Identify which cell holds the provided text, then report its [x, y] central coordinate. 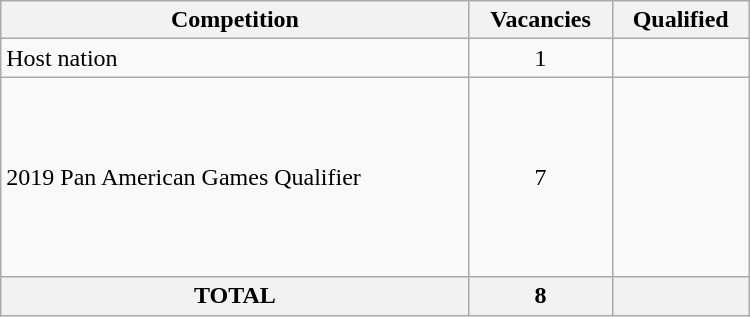
Competition [235, 20]
7 [540, 177]
Host nation [235, 58]
1 [540, 58]
2019 Pan American Games Qualifier [235, 177]
8 [540, 296]
TOTAL [235, 296]
Vacancies [540, 20]
Qualified [680, 20]
